Return [x, y] of the center of cell containing provided text 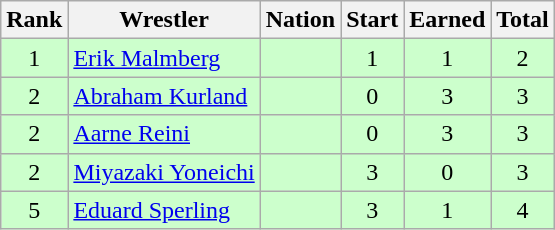
Wrestler [164, 20]
Erik Malmberg [164, 58]
Aarne Reini [164, 134]
Earned [448, 20]
Start [372, 20]
5 [34, 210]
Rank [34, 20]
Miyazaki Yoneichi [164, 172]
Abraham Kurland [164, 96]
4 [523, 210]
Eduard Sperling [164, 210]
Total [523, 20]
Nation [300, 20]
